Return [x, y] of the center of cell containing provided text 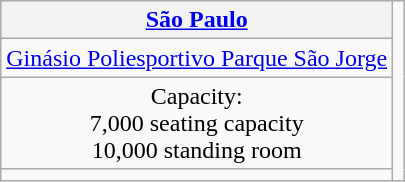
São Paulo [197, 20]
Capacity: 7,000 seating capacity 10,000 standing room [197, 123]
Ginásio Poliesportivo Parque São Jorge [197, 58]
